Pinpoint the cell where the given text exists, returning its (X, Y) midpoint coordinate. 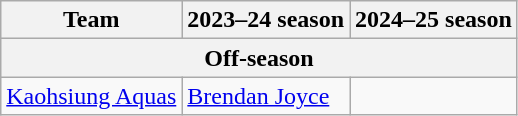
Kaohsiung Aquas (92, 96)
2023–24 season (266, 20)
Team (92, 20)
Brendan Joyce (266, 96)
2024–25 season (434, 20)
Off-season (260, 58)
